Capture the cell that displays the provided text and extract its (X, Y) central coordinate. 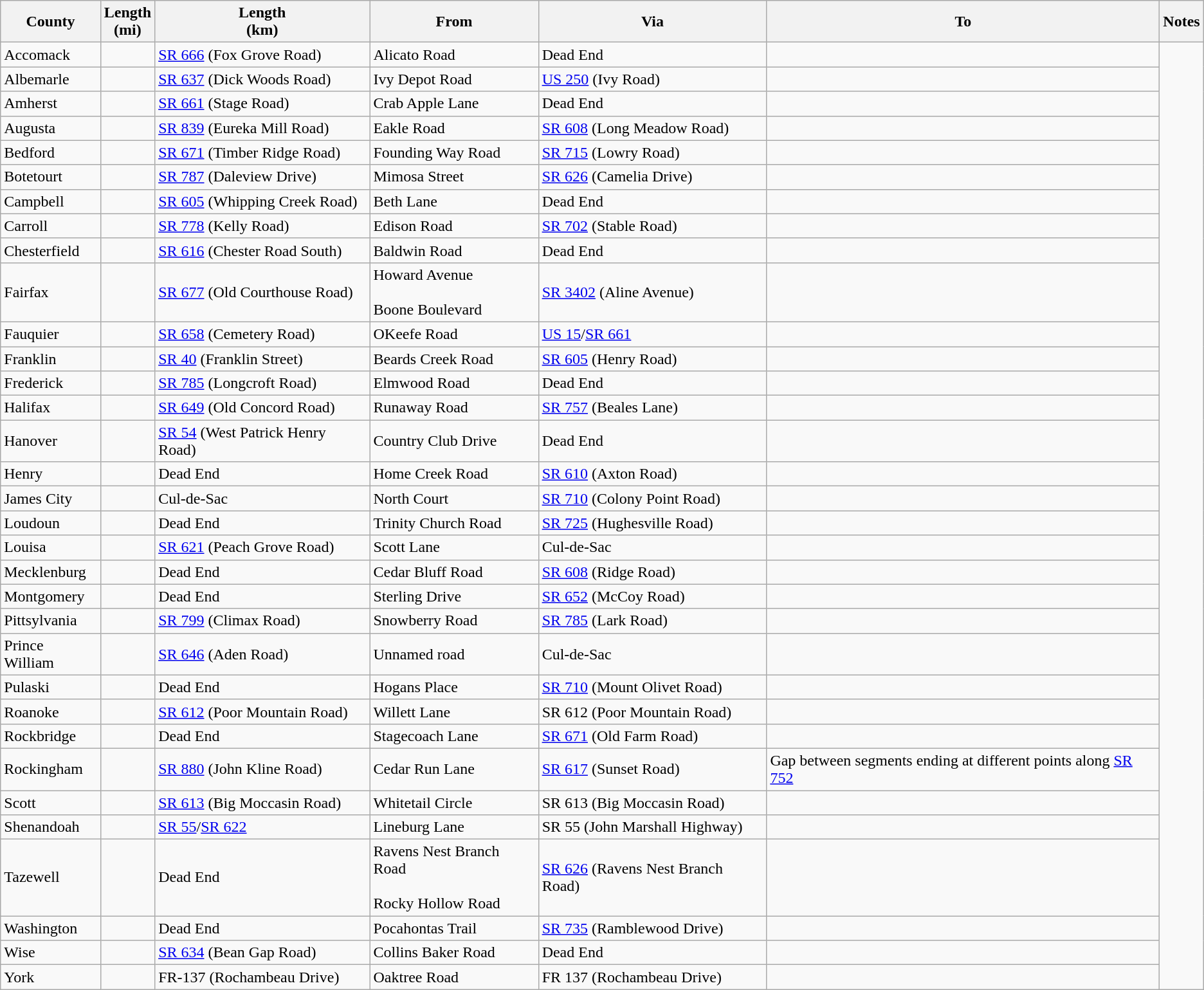
Elmwood Road (454, 383)
Notes (1181, 22)
Lineburg Lane (454, 827)
Alicato Road (454, 55)
Beards Creek Road (454, 358)
SR 649 (Old Concord Road) (262, 408)
SR 617 (Sunset Road) (652, 769)
SR 605 (Henry Road) (652, 358)
FR 137 (Rochambeau Drive) (652, 977)
SR 646 (Aden Road) (262, 654)
SR 40 (Franklin Street) (262, 358)
Mecklenburg (50, 572)
Via (652, 22)
SR 616 (Chester Road South) (262, 250)
Scott (50, 802)
SR 785 (Longcroft Road) (262, 383)
Fairfax (50, 292)
Trinity Church Road (454, 523)
Hanover (50, 441)
Botetourt (50, 177)
SR 787 (Daleview Drive) (262, 177)
SR 608 (Ridge Road) (652, 572)
Loudoun (50, 523)
Albemarle (50, 79)
Home Creek Road (454, 474)
SR 702 (Stable Road) (652, 226)
SR 608 (Long Meadow Road) (652, 128)
Augusta (50, 128)
SR 661 (Stage Road) (262, 104)
SR 757 (Beales Lane) (652, 408)
Length(km) (262, 22)
SR 799 (Climax Road) (262, 621)
Campbell (50, 201)
SR 610 (Axton Road) (652, 474)
Cedar Bluff Road (454, 572)
Amherst (50, 104)
Snowberry Road (454, 621)
Louisa (50, 547)
Edison Road (454, 226)
James City (50, 499)
Chesterfield (50, 250)
Stagecoach Lane (454, 736)
Wise (50, 953)
Beth Lane (454, 201)
Ravens Nest Branch RoadRocky Hollow Road (454, 877)
Washington (50, 928)
US 15/SR 661 (652, 334)
Scott Lane (454, 547)
Mimosa Street (454, 177)
Whitetail Circle (454, 802)
Bedford (50, 152)
Willett Lane (454, 711)
Eakle Road (454, 128)
Halifax (50, 408)
SR 637 (Dick Woods Road) (262, 79)
Gap between segments ending at different points along SR 752 (963, 769)
Pulaski (50, 687)
Hogans Place (454, 687)
SR 778 (Kelly Road) (262, 226)
Cedar Run Lane (454, 769)
Pittsylvania (50, 621)
Montgomery (50, 596)
Baldwin Road (454, 250)
SR 666 (Fox Grove Road) (262, 55)
York (50, 977)
SR 3402 (Aline Avenue) (652, 292)
Prince William (50, 654)
SR 785 (Lark Road) (652, 621)
Howard AvenueBoone Boulevard (454, 292)
Collins Baker Road (454, 953)
OKeefe Road (454, 334)
Pocahontas Trail (454, 928)
SR 710 (Mount Olivet Road) (652, 687)
Frederick (50, 383)
Franklin (50, 358)
SR 735 (Ramblewood Drive) (652, 928)
Crab Apple Lane (454, 104)
SR 652 (McCoy Road) (652, 596)
Length(mi) (127, 22)
Shenandoah (50, 827)
SR 658 (Cemetery Road) (262, 334)
SR 671 (Timber Ridge Road) (262, 152)
North Court (454, 499)
Oaktree Road (454, 977)
Carroll (50, 226)
Sterling Drive (454, 596)
SR 710 (Colony Point Road) (652, 499)
Ivy Depot Road (454, 79)
SR 677 (Old Courthouse Road) (262, 292)
Accomack (50, 55)
US 250 (Ivy Road) (652, 79)
Roanoke (50, 711)
FR-137 (Rochambeau Drive) (262, 977)
SR 839 (Eureka Mill Road) (262, 128)
Country Club Drive (454, 441)
Fauquier (50, 334)
SR 880 (John Kline Road) (262, 769)
SR 715 (Lowry Road) (652, 152)
SR 671 (Old Farm Road) (652, 736)
SR 626 (Camelia Drive) (652, 177)
From (454, 22)
Rockingham (50, 769)
Founding Way Road (454, 152)
County (50, 22)
Unnamed road (454, 654)
SR 621 (Peach Grove Road) (262, 547)
SR 626 (Ravens Nest Branch Road) (652, 877)
Runaway Road (454, 408)
Henry (50, 474)
To (963, 22)
SR 54 (West Patrick Henry Road) (262, 441)
SR 634 (Bean Gap Road) (262, 953)
SR 55 (John Marshall Highway) (652, 827)
SR 605 (Whipping Creek Road) (262, 201)
Tazewell (50, 877)
Rockbridge (50, 736)
SR 725 (Hughesville Road) (652, 523)
SR 55/SR 622 (262, 827)
